Pinpoint the cell where the given text exists, returning its [X, Y] midpoint coordinate. 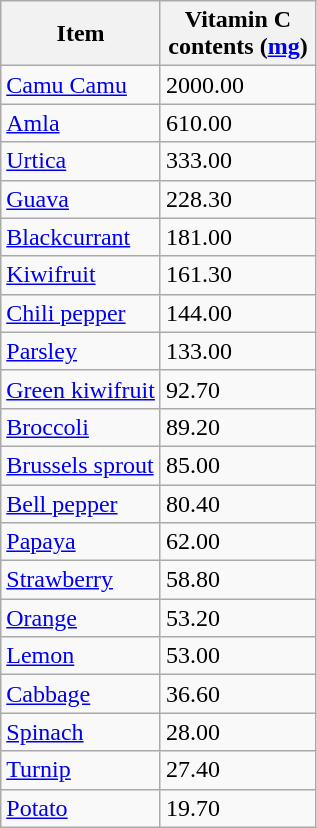
Urtica [81, 161]
133.00 [238, 351]
28.00 [238, 732]
36.60 [238, 694]
53.20 [238, 618]
Orange [81, 618]
Parsley [81, 351]
Vitamin C contents (mg) [238, 34]
610.00 [238, 123]
62.00 [238, 542]
19.70 [238, 808]
Item [81, 34]
2000.00 [238, 85]
Amla [81, 123]
Kiwifruit [81, 275]
Turnip [81, 770]
53.00 [238, 656]
Guava [81, 199]
27.40 [238, 770]
89.20 [238, 427]
Broccoli [81, 427]
Blackcurrant [81, 237]
144.00 [238, 313]
Spinach [81, 732]
85.00 [238, 465]
Green kiwifruit [81, 389]
Chili pepper [81, 313]
181.00 [238, 237]
333.00 [238, 161]
Bell pepper [81, 503]
Potato [81, 808]
228.30 [238, 199]
Lemon [81, 656]
92.70 [238, 389]
161.30 [238, 275]
80.40 [238, 503]
58.80 [238, 580]
Papaya [81, 542]
Strawberry [81, 580]
Camu Camu [81, 85]
Cabbage [81, 694]
Brussels sprout [81, 465]
